Scan for the cell matching the given text and deliver its (x, y) coordinate at center. 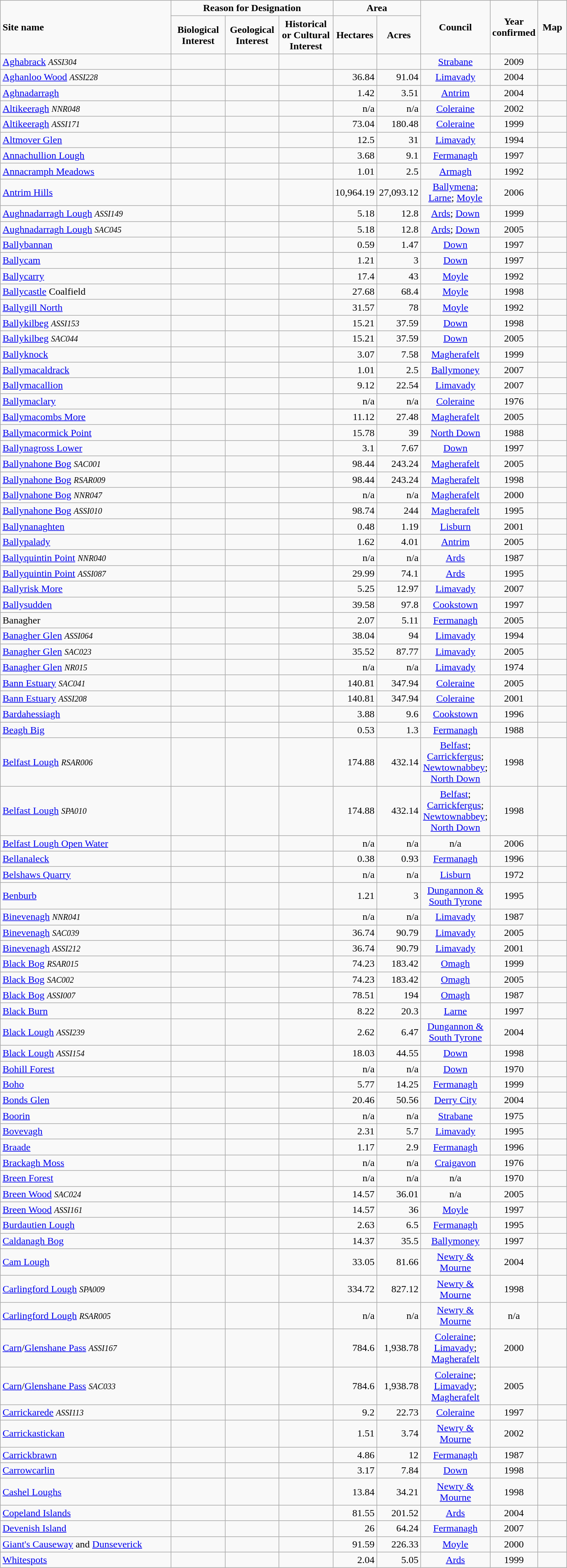
Cam Lough (86, 1262)
64.24 (399, 1529)
Annacramph Meadows (86, 171)
9.6 (399, 714)
Cashel Loughs (86, 1492)
1.62 (355, 542)
4.86 (355, 1455)
8.22 (355, 1011)
Ballycastle Coalfield (86, 292)
Ballygill North (86, 307)
Aughnadarragh Lough SAC045 (86, 229)
Altikeeragh ASSI171 (86, 124)
27,093.12 (399, 192)
Ballysudden (86, 605)
39 (399, 432)
20.3 (399, 1011)
31 (399, 140)
Caldanagh Bog (86, 1241)
Bovevagh (86, 1132)
15.78 (355, 432)
Aghabrack ASSI304 (86, 62)
22.73 (399, 1413)
26 (355, 1529)
0.93 (399, 859)
Ballyknock (86, 354)
1974 (514, 667)
Ballynanaghten (86, 527)
27.48 (399, 417)
Ballykilbeg ASSI153 (86, 323)
Ballynahone Bog ASSI010 (86, 511)
Ballycam (86, 261)
Ballynahone Bog RSAR009 (86, 480)
180.48 (399, 124)
38.04 (355, 636)
Ballyquintin Point NNR040 (86, 558)
0.53 (355, 730)
Ballyrisk More (86, 589)
Carrickastickan (86, 1434)
Ballymaclary (86, 401)
Boho (86, 1085)
6.5 (399, 1225)
0.38 (355, 859)
Belshaws Quarry (86, 875)
827.12 (399, 1289)
Giant's Causeway and Dunseverick (86, 1544)
1.17 (355, 1147)
1.19 (399, 527)
Derry City (455, 1100)
Ballynagross Lower (86, 448)
Black Lough ASSI239 (86, 1032)
Ballymacallion (86, 386)
Ballynahone Bog SAC001 (86, 464)
5.25 (355, 589)
Reason for Designation (252, 8)
Larne (455, 1011)
Altikeeragh NNR048 (86, 109)
Acres (399, 35)
34.21 (399, 1492)
1.42 (355, 93)
12.5 (355, 140)
Breen Wood SAC024 (86, 1194)
50.56 (399, 1100)
Belfast Lough SPA010 (86, 811)
7.58 (399, 354)
3.07 (355, 354)
98.74 (355, 511)
Ballypalady (86, 542)
5.7 (399, 1132)
6.47 (399, 1032)
Black Lough ASSI154 (86, 1053)
Binevenagh NNR041 (86, 917)
9.12 (355, 386)
Council (455, 27)
Antrim Hills (86, 192)
Carn/Glenshane Pass SAC033 (86, 1386)
35.52 (355, 651)
36.84 (355, 77)
Black Bog ASSI007 (86, 995)
Map (552, 27)
74.1 (399, 573)
22.54 (399, 386)
194 (399, 995)
14.37 (355, 1241)
Bardahessiagh (86, 714)
7.84 (399, 1471)
2.04 (355, 1560)
Bann Estuary SAC041 (86, 683)
2.63 (355, 1225)
Whitespots (86, 1560)
Geological Interest (252, 35)
Banagher Glen ASSI064 (86, 636)
226.33 (399, 1544)
12.97 (399, 589)
Carlingford Lough SPA009 (86, 1289)
3.51 (399, 93)
2.62 (355, 1032)
Year confirmed (514, 27)
20.46 (355, 1100)
Ballycarry (86, 276)
44.55 (399, 1053)
0.59 (355, 245)
3.88 (355, 714)
5.11 (399, 620)
Banagher Glen NR015 (86, 667)
0.48 (355, 527)
Breen Forest (86, 1178)
Aughnadarragh Lough ASSI149 (86, 213)
Ballyquintin Point ASSI087 (86, 573)
78.51 (355, 995)
33.05 (355, 1262)
27.68 (355, 292)
7.67 (399, 448)
Bann Estuary ASSI208 (86, 698)
91.04 (399, 77)
Copeland Islands (86, 1513)
1972 (514, 875)
Biological Interest (198, 35)
10,964.19 (355, 192)
1975 (514, 1116)
9.1 (399, 155)
1.3 (399, 730)
3.74 (399, 1434)
Beagh Big (86, 730)
Devenish Island (86, 1529)
Burdautien Lough (86, 1225)
201.52 (399, 1513)
Carn/Glenshane Pass ASSI167 (86, 1348)
11.12 (355, 417)
13.84 (355, 1492)
43 (399, 276)
91.59 (355, 1544)
Ballybannan (86, 245)
2009 (514, 62)
36 (399, 1210)
1.51 (355, 1434)
Brackagh Moss (86, 1163)
Altmover Glen (86, 140)
Carrickarede ASSI113 (86, 1413)
Carrickbrawn (86, 1455)
73.04 (355, 124)
4.01 (399, 542)
87.77 (399, 651)
Ballymacaldrack (86, 370)
North Down (455, 432)
334.72 (355, 1289)
Carrowcarlin (86, 1471)
Site name (86, 27)
5.05 (399, 1560)
Hectares (355, 35)
Braade (86, 1147)
Black Bog SAC002 (86, 979)
1.47 (399, 245)
2.9 (399, 1147)
Binevenagh ASSI212 (86, 948)
Carlingford Lough RSAR005 (86, 1315)
18.03 (355, 1053)
Ballymena; Larne; Moyle (455, 192)
Benburb (86, 896)
2.07 (355, 620)
Black Bog RSAR015 (86, 964)
36.01 (399, 1194)
Aghnadarragh (86, 93)
Ballymacombs More (86, 417)
81.66 (399, 1262)
3.1 (355, 448)
Banagher (86, 620)
Binevenagh SAC039 (86, 933)
35.5 (399, 1241)
17.4 (355, 276)
Ballykilbeg SAC044 (86, 339)
9.2 (355, 1413)
2.31 (355, 1132)
78 (399, 307)
Bohill Forest (86, 1069)
81.55 (355, 1513)
Bellanaleck (86, 859)
Historical or Cultural Interest (306, 35)
Aghanloo Wood ASSI228 (86, 77)
14.25 (399, 1085)
Banagher Glen SAC023 (86, 651)
Craigavon (455, 1163)
39.58 (355, 605)
Annachullion Lough (86, 155)
Belfast Lough Open Water (86, 843)
3.68 (355, 155)
244 (399, 511)
3.17 (355, 1471)
68.4 (399, 292)
31.57 (355, 307)
Belfast Lough RSAR006 (86, 762)
5.77 (355, 1085)
94 (399, 636)
Area (377, 8)
Breen Wood ASSI161 (86, 1210)
Boorin (86, 1116)
Ballymacormick Point (86, 432)
Black Burn (86, 1011)
Armagh (455, 171)
Ballynahone Bog NNR047 (86, 495)
Bonds Glen (86, 1100)
29.99 (355, 573)
12 (399, 1455)
97.8 (399, 605)
